Pinpoint the cell where the given text exists, returning its (x, y) midpoint coordinate. 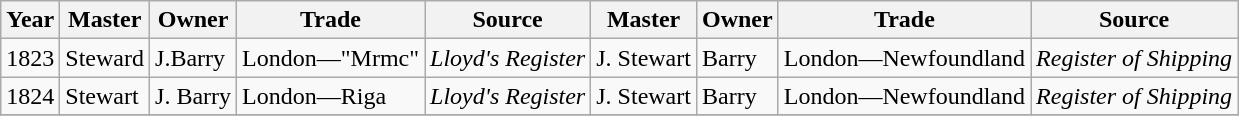
Stewart (105, 96)
London—"Mrmc" (331, 58)
Steward (105, 58)
Year (30, 20)
London—Riga (331, 96)
J. Barry (194, 96)
1823 (30, 58)
1824 (30, 96)
J.Barry (194, 58)
